Search for the cell housing the specified text and yield its [X, Y] center coordinate. 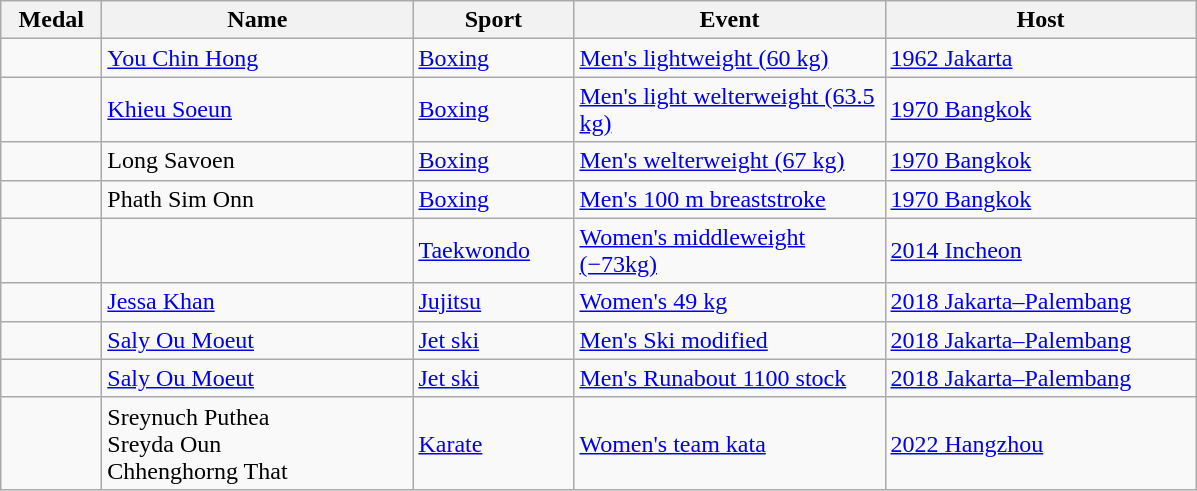
Taekwondo [494, 250]
Men's 100 m breaststroke [730, 199]
Phath Sim Onn [258, 199]
2022 Hangzhou [1040, 443]
Jessa Khan [258, 302]
Men's light welterweight (63.5 kg) [730, 110]
Women's team kata [730, 443]
Women's 49 kg [730, 302]
Name [258, 20]
Men's Runabout 1100 stock [730, 378]
Host [1040, 20]
Men's Ski modified [730, 340]
Sport [494, 20]
Jujitsu [494, 302]
Event [730, 20]
2014 Incheon [1040, 250]
1962 Jakarta [1040, 58]
Long Savoen [258, 161]
Women's middleweight (−73kg) [730, 250]
Medal [52, 20]
Sreynuch PutheaSreyda OunChhenghorng That [258, 443]
Karate [494, 443]
Men's lightweight (60 kg) [730, 58]
Khieu Soeun [258, 110]
Men's welterweight (67 kg) [730, 161]
You Chin Hong [258, 58]
